Return the [x, y] coordinate for the center point of the cell that contains the specified text.  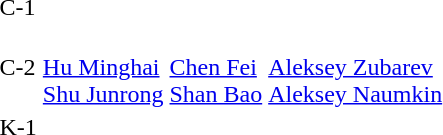
Hu MinghaiShu Junrong [103, 67]
Chen FeiShan Bao [216, 67]
